Output the (X, Y) coordinate of the center of the cell containing the given text.  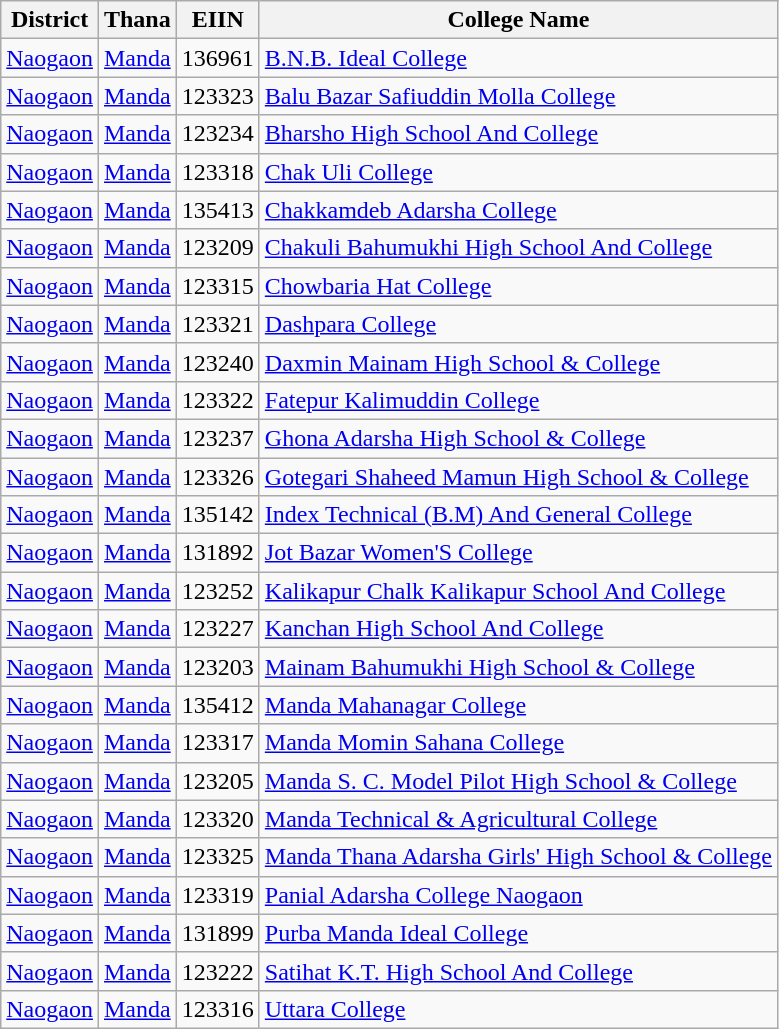
123203 (218, 667)
123317 (218, 743)
123321 (218, 324)
136961 (218, 58)
123320 (218, 819)
EIIN (218, 20)
Satihat K.T. High School And College (518, 971)
123205 (218, 781)
District (50, 20)
123234 (218, 134)
131899 (218, 933)
Kanchan High School And College (518, 629)
123325 (218, 857)
Dashpara College (518, 324)
123222 (218, 971)
Gotegari Shaheed Mamun High School & College (518, 477)
123315 (218, 286)
Index Technical (B.M) And General College (518, 515)
Manda Technical & Agricultural College (518, 819)
123319 (218, 895)
123316 (218, 1009)
Panial Adarsha College Naogaon (518, 895)
Balu Bazar Safiuddin Molla College (518, 96)
Thana (137, 20)
Manda S. C. Model Pilot High School & College (518, 781)
123252 (218, 591)
B.N.B. Ideal College (518, 58)
123237 (218, 438)
Mainam Bahumukhi High School & College (518, 667)
College Name (518, 20)
Ghona Adarsha High School & College (518, 438)
Chowbaria Hat College (518, 286)
135412 (218, 705)
Daxmin Mainam High School & College (518, 362)
Manda Mahanagar College (518, 705)
Jot Bazar Women'S College (518, 553)
131892 (218, 553)
123209 (218, 248)
Purba Manda Ideal College (518, 933)
123326 (218, 477)
135413 (218, 210)
123322 (218, 400)
123323 (218, 96)
Uttara College (518, 1009)
Manda Thana Adarsha Girls' High School & College (518, 857)
Chakkamdeb Adarsha College (518, 210)
Fatepur Kalimuddin College (518, 400)
123227 (218, 629)
123318 (218, 172)
Manda Momin Sahana College (518, 743)
Chakuli Bahumukhi High School And College (518, 248)
123240 (218, 362)
Chak Uli College (518, 172)
Bharsho High School And College (518, 134)
Kalikapur Chalk Kalikapur School And College (518, 591)
135142 (218, 515)
